For the text-containing cell, return its midpoint in [x, y] coordinate format. 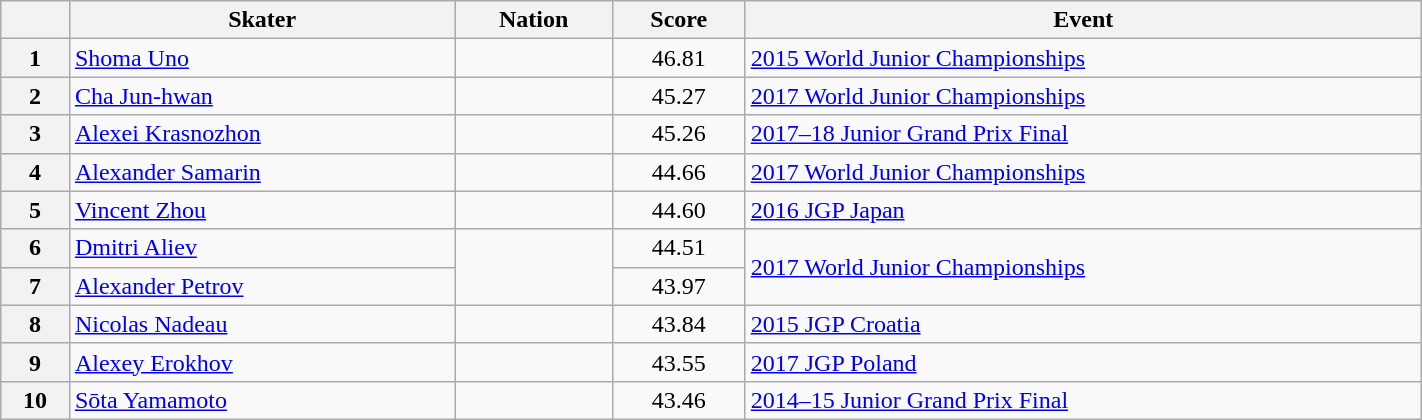
43.84 [678, 324]
44.51 [678, 248]
7 [36, 286]
Skater [262, 20]
Vincent Zhou [262, 210]
Alexander Petrov [262, 286]
45.27 [678, 96]
Alexey Erokhov [262, 362]
2015 JGP Croatia [1083, 324]
5 [36, 210]
Cha Jun-hwan [262, 96]
Alexander Samarin [262, 172]
Dmitri Aliev [262, 248]
Sōta Yamamoto [262, 400]
46.81 [678, 58]
44.60 [678, 210]
43.55 [678, 362]
43.97 [678, 286]
2017–18 Junior Grand Prix Final [1083, 134]
1 [36, 58]
2017 JGP Poland [1083, 362]
Shoma Uno [262, 58]
2015 World Junior Championships [1083, 58]
10 [36, 400]
2016 JGP Japan [1083, 210]
8 [36, 324]
Event [1083, 20]
9 [36, 362]
45.26 [678, 134]
43.46 [678, 400]
Alexei Krasnozhon [262, 134]
44.66 [678, 172]
Score [678, 20]
4 [36, 172]
2 [36, 96]
3 [36, 134]
2014–15 Junior Grand Prix Final [1083, 400]
6 [36, 248]
Nation [534, 20]
Nicolas Nadeau [262, 324]
